Return the [x, y] coordinate for the center point of the cell that contains the specified text.  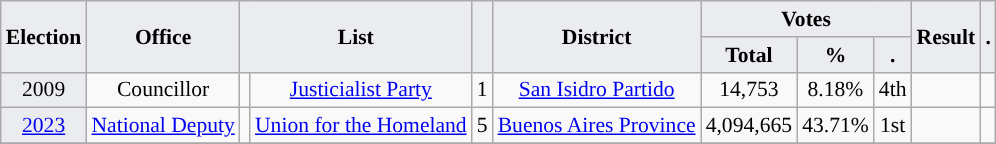
5 [482, 126]
2023 [44, 126]
San Isidro Partido [597, 90]
Councillor [162, 90]
Votes [806, 19]
4,094,665 [749, 126]
4th [893, 90]
2009 [44, 90]
Election [44, 36]
1st [893, 126]
Justicialist Party [361, 90]
8.18% [836, 90]
43.71% [836, 126]
National Deputy [162, 126]
List [356, 36]
Result [946, 36]
Buenos Aires Province [597, 126]
Office [162, 36]
14,753 [749, 90]
1 [482, 90]
District [597, 36]
Total [749, 55]
Union for the Homeland [361, 126]
% [836, 55]
